Return (X, Y) of the center of cell containing provided text 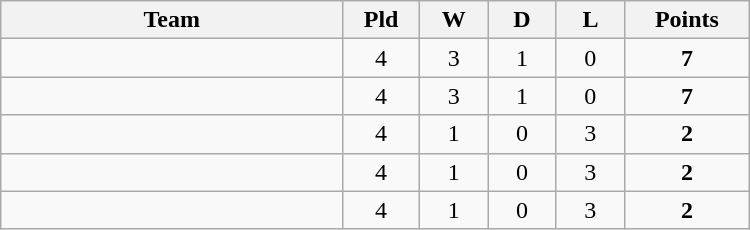
Points (688, 20)
L (590, 20)
D (522, 20)
Team (172, 20)
Pld (382, 20)
W (453, 20)
